Pinpoint the cell where the given text exists, returning its [x, y] midpoint coordinate. 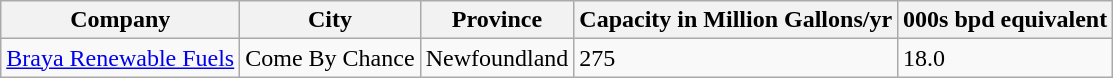
City [330, 20]
Capacity in Million Gallons/yr [736, 20]
Come By Chance [330, 58]
Province [497, 20]
000s bpd equivalent [1006, 20]
Braya Renewable Fuels [120, 58]
18.0 [1006, 58]
Company [120, 20]
275 [736, 58]
Newfoundland [497, 58]
